Capture the cell that displays the provided text and extract its (X, Y) central coordinate. 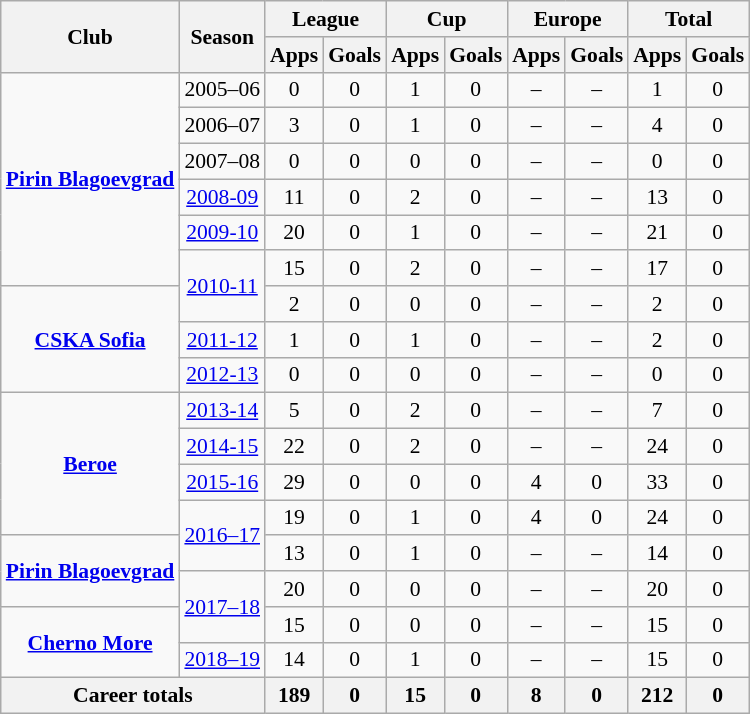
2015-16 (222, 482)
Season (222, 36)
19 (294, 518)
Club (90, 36)
CSKA Sofia (90, 340)
2016–17 (222, 536)
8 (536, 696)
11 (294, 197)
2007–08 (222, 162)
2012-13 (222, 375)
2011-12 (222, 340)
Career totals (133, 696)
7 (657, 411)
212 (657, 696)
3 (294, 126)
17 (657, 269)
2010-11 (222, 286)
21 (657, 233)
33 (657, 482)
2006–07 (222, 126)
2018–19 (222, 660)
2013-14 (222, 411)
Total (688, 19)
Beroe (90, 464)
Cup (446, 19)
Cherno More (90, 642)
2014-15 (222, 447)
2008-09 (222, 197)
22 (294, 447)
League (326, 19)
189 (294, 696)
2009-10 (222, 233)
2005–06 (222, 90)
5 (294, 411)
29 (294, 482)
2017–18 (222, 606)
Europe (568, 19)
